Determine the (X, Y) coordinate at the center of the cell enclosing the given text.  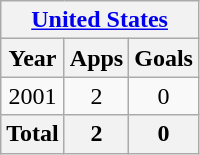
Year (33, 58)
Total (33, 134)
2001 (33, 96)
Apps (96, 58)
Goals (164, 58)
United States (100, 20)
